Determine the [X, Y] coordinate at the center of the cell enclosing the given text.  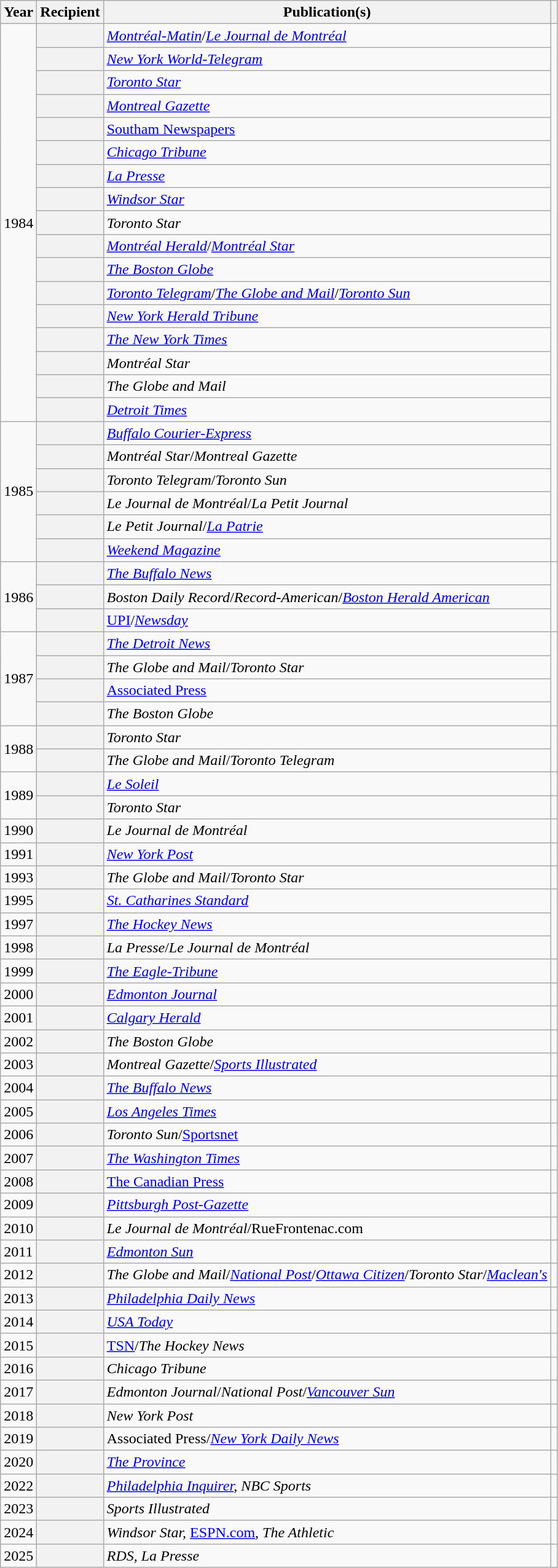
Southam Newspapers [327, 129]
The Province [327, 1462]
1984 [18, 222]
The New York Times [327, 340]
Le Petit Journal/La Patrie [327, 527]
New York Herald Tribune [327, 316]
1985 [18, 492]
2022 [18, 1486]
1987 [18, 678]
Le Journal de Montréal [327, 831]
Philadelphia Inquirer, NBC Sports [327, 1486]
1991 [18, 854]
Associated Press [327, 691]
1998 [18, 947]
2019 [18, 1439]
The Detroit News [327, 643]
Philadelphia Daily News [327, 1298]
2003 [18, 1065]
2005 [18, 1111]
2015 [18, 1345]
1986 [18, 597]
La Presse/Le Journal de Montréal [327, 947]
Le Journal de Montréal/RueFrontenac.com [327, 1228]
Pittsburgh Post-Gazette [327, 1205]
Year [18, 12]
Toronto Sun/Sportsnet [327, 1135]
Edmonton Sun [327, 1252]
2002 [18, 1041]
2010 [18, 1228]
1988 [18, 749]
Toronto Telegram/Toronto Sun [327, 480]
1995 [18, 901]
2020 [18, 1462]
2009 [18, 1205]
The Eagle-Tribune [327, 971]
1999 [18, 971]
New York World-Telegram [327, 59]
1993 [18, 877]
2024 [18, 1532]
2013 [18, 1298]
Montréal-Matin/Le Journal de Montréal [327, 36]
The Globe and Mail/National Post/Ottawa Citizen/Toronto Star/Maclean's [327, 1275]
UPI/Newsday [327, 620]
Publication(s) [327, 12]
The Globe and Mail/Toronto Telegram [327, 761]
Le Soleil [327, 784]
Edmonton Journal [327, 994]
1997 [18, 924]
Sports Illustrated [327, 1509]
La Presse [327, 176]
The Globe and Mail [327, 386]
Recipient [70, 12]
Le Journal de Montréal/La Petit Journal [327, 503]
Montréal Star [327, 363]
Detroit Times [327, 410]
Los Angeles Times [327, 1111]
The Washington Times [327, 1158]
Montréal Star/Montreal Gazette [327, 457]
Weekend Magazine [327, 550]
Toronto Telegram/The Globe and Mail/Toronto Sun [327, 293]
Edmonton Journal/National Post/Vancouver Sun [327, 1392]
2000 [18, 994]
Buffalo Courier-Express [327, 433]
TSN/The Hockey News [327, 1345]
Windsor Star [327, 199]
2018 [18, 1415]
USA Today [327, 1322]
Montréal Herald/Montréal Star [327, 246]
Calgary Herald [327, 1017]
2025 [18, 1556]
1990 [18, 831]
2012 [18, 1275]
Windsor Star, ESPN.com, The Athletic [327, 1532]
St. Catharines Standard [327, 901]
Boston Daily Record/Record-American/Boston Herald American [327, 597]
2008 [18, 1182]
The Hockey News [327, 924]
2006 [18, 1135]
2004 [18, 1088]
2016 [18, 1368]
RDS, La Presse [327, 1556]
2023 [18, 1509]
2014 [18, 1322]
2007 [18, 1158]
2011 [18, 1252]
Associated Press/New York Daily News [327, 1439]
1989 [18, 796]
The Canadian Press [327, 1182]
2017 [18, 1392]
Montreal Gazette/Sports Illustrated [327, 1065]
2001 [18, 1017]
Montreal Gazette [327, 106]
